Scan for the cell matching the given text and deliver its [X, Y] coordinate at center. 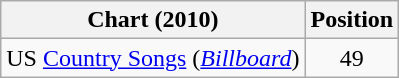
Chart (2010) [153, 20]
Position [352, 20]
49 [352, 58]
US Country Songs (Billboard) [153, 58]
